Return (x, y) of the center of cell containing provided text 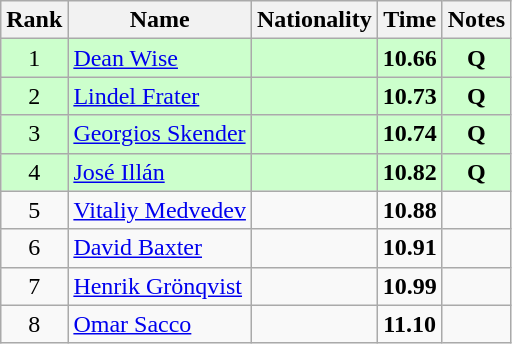
6 (34, 248)
3 (34, 134)
Lindel Frater (160, 96)
Henrik Grönqvist (160, 286)
Time (410, 20)
10.82 (410, 172)
Omar Sacco (160, 324)
1 (34, 58)
2 (34, 96)
10.91 (410, 248)
Dean Wise (160, 58)
8 (34, 324)
10.66 (410, 58)
10.74 (410, 134)
11.10 (410, 324)
4 (34, 172)
10.99 (410, 286)
Vitaliy Medvedev (160, 210)
10.73 (410, 96)
Georgios Skender (160, 134)
Notes (476, 20)
5 (34, 210)
José Illán (160, 172)
Name (160, 20)
10.88 (410, 210)
Nationality (314, 20)
Rank (34, 20)
David Baxter (160, 248)
7 (34, 286)
